From the cell containing the given text, extract its center point as (X, Y) coordinate. 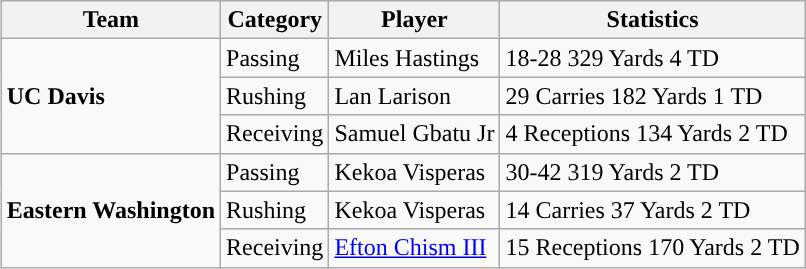
18-28 329 Yards 4 TD (652, 58)
Eastern Washington (110, 210)
29 Carries 182 Yards 1 TD (652, 96)
Category (275, 20)
Efton Chism III (414, 248)
UC Davis (110, 96)
Player (414, 20)
Samuel Gbatu Jr (414, 134)
30-42 319 Yards 2 TD (652, 172)
Lan Larison (414, 96)
14 Carries 37 Yards 2 TD (652, 210)
4 Receptions 134 Yards 2 TD (652, 134)
15 Receptions 170 Yards 2 TD (652, 248)
Team (110, 20)
Miles Hastings (414, 58)
Statistics (652, 20)
